Locate the cell with the specified text and output its [X, Y] center coordinate. 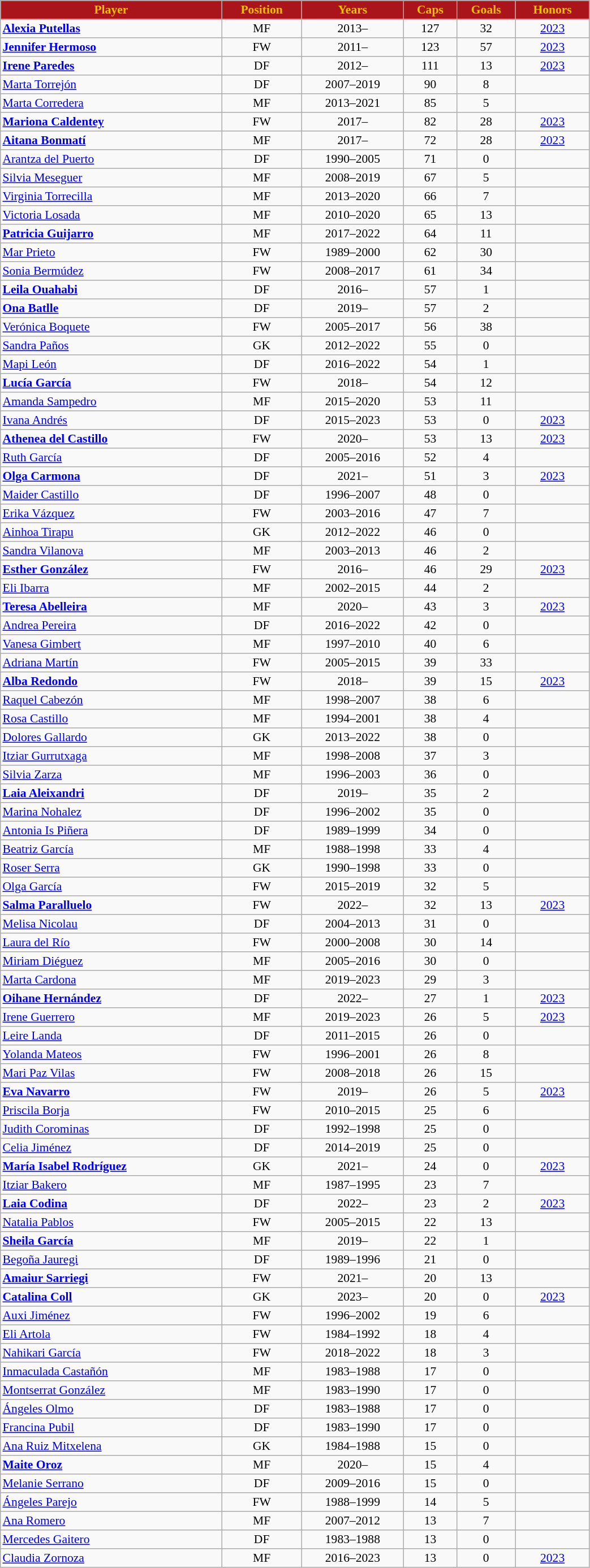
2023– [352, 1297]
127 [430, 28]
Ángeles Olmo [111, 1409]
Salma Paralluelo [111, 906]
21 [430, 1259]
2011–2015 [352, 1036]
1988–1999 [352, 1502]
Marta Torrejón [111, 85]
85 [430, 103]
Francina Pubil [111, 1428]
Verónica Boquete [111, 327]
Ainhoa Tirapu [111, 532]
2015–2020 [352, 401]
Honors [552, 10]
Dolores Gallardo [111, 737]
Victoria Losada [111, 215]
Teresa Abelleira [111, 607]
1992–1998 [352, 1129]
42 [430, 625]
2017–2022 [352, 234]
2008–2018 [352, 1073]
51 [430, 476]
Marta Cardona [111, 980]
Ana Romero [111, 1521]
64 [430, 234]
2004–2013 [352, 924]
Player [111, 10]
Mari Paz Vilas [111, 1073]
Ona Batlle [111, 309]
1990–1998 [352, 868]
Athenea del Castillo [111, 439]
1989–1996 [352, 1259]
2003–2013 [352, 551]
Laia Codina [111, 1204]
43 [430, 607]
Beatriz García [111, 849]
44 [430, 588]
Montserrat González [111, 1391]
2007–2012 [352, 1521]
2013–2022 [352, 737]
Begoña Jauregi [111, 1259]
Ana Ruiz Mitxelena [111, 1446]
Virginia Torrecilla [111, 197]
1998–2008 [352, 756]
Leila Ouahabi [111, 289]
123 [430, 47]
Maider Castillo [111, 495]
31 [430, 924]
56 [430, 327]
Jennifer Hermoso [111, 47]
Auxi Jiménez [111, 1316]
Silvia Meseguer [111, 177]
2010–2015 [352, 1110]
48 [430, 495]
37 [430, 756]
Leire Landa [111, 1036]
2003–2016 [352, 513]
Natalia Pablos [111, 1222]
47 [430, 513]
Maite Oroz [111, 1465]
Irene Guerrero [111, 1017]
1989–2000 [352, 252]
Silvia Zarza [111, 774]
Goals [486, 10]
1996–2007 [352, 495]
Nahikari García [111, 1353]
Laura del Río [111, 943]
19 [430, 1316]
Laia Aleixandri [111, 794]
2008–2019 [352, 177]
Alba Redondo [111, 682]
2012– [352, 66]
55 [430, 346]
61 [430, 271]
67 [430, 177]
1988–1998 [352, 849]
1998–2007 [352, 700]
Marina Nohalez [111, 812]
2016–2023 [352, 1558]
2010–2020 [352, 215]
36 [430, 774]
Position [261, 10]
Raquel Cabezón [111, 700]
Andrea Pereira [111, 625]
Erika Vázquez [111, 513]
2007–2019 [352, 85]
Antonia Is Piñera [111, 831]
2008–2017 [352, 271]
Sheila García [111, 1241]
71 [430, 159]
27 [430, 998]
Mercedes Gaitero [111, 1540]
Alexia Putellas [111, 28]
1987–1995 [352, 1185]
Mar Prieto [111, 252]
2014–2019 [352, 1147]
Caps [430, 10]
Ruth García [111, 458]
Mapi León [111, 364]
40 [430, 644]
2000–2008 [352, 943]
72 [430, 140]
María Isabel Rodríguez [111, 1167]
Miriam Diéguez [111, 961]
2002–2015 [352, 588]
Roser Serra [111, 868]
66 [430, 197]
Ángeles Parejo [111, 1502]
Olga García [111, 886]
1996–2003 [352, 774]
Vanesa Gimbert [111, 644]
52 [430, 458]
Years [352, 10]
Priscila Borja [111, 1110]
1994–2001 [352, 719]
111 [430, 66]
Ivana Andrés [111, 421]
Celia Jiménez [111, 1147]
Claudia Zornoza [111, 1558]
12 [486, 383]
Inmaculada Castañón [111, 1371]
24 [430, 1167]
2013–2020 [352, 197]
Sandra Paños [111, 346]
Judith Corominas [111, 1129]
Adriana Martín [111, 662]
2013–2021 [352, 103]
1997–2010 [352, 644]
1984–1988 [352, 1446]
1996–2001 [352, 1055]
Eva Navarro [111, 1092]
2013– [352, 28]
Olga Carmona [111, 476]
Amanda Sampedro [111, 401]
Amaiur Sarriegi [111, 1279]
Eli Ibarra [111, 588]
Oihane Hernández [111, 998]
Melanie Serrano [111, 1483]
62 [430, 252]
65 [430, 215]
1984–1992 [352, 1334]
2015–2023 [352, 421]
Rosa Castillo [111, 719]
Eli Artola [111, 1334]
Arantza del Puerto [111, 159]
Itziar Bakero [111, 1185]
2018–2022 [352, 1353]
Sandra Vilanova [111, 551]
2009–2016 [352, 1483]
Irene Paredes [111, 66]
Itziar Gurrutxaga [111, 756]
Lucía García [111, 383]
Melisa Nicolau [111, 924]
Marta Corredera [111, 103]
Patricia Guijarro [111, 234]
82 [430, 122]
Sonia Bermúdez [111, 271]
2005–2017 [352, 327]
Aitana Bonmatí [111, 140]
Esther González [111, 570]
2015–2019 [352, 886]
1989–1999 [352, 831]
90 [430, 85]
Yolanda Mateos [111, 1055]
Catalina Coll [111, 1297]
Mariona Caldentey [111, 122]
1990–2005 [352, 159]
2011– [352, 47]
